Detect which cell encompasses the target text, then output its [x, y] center coordinate. 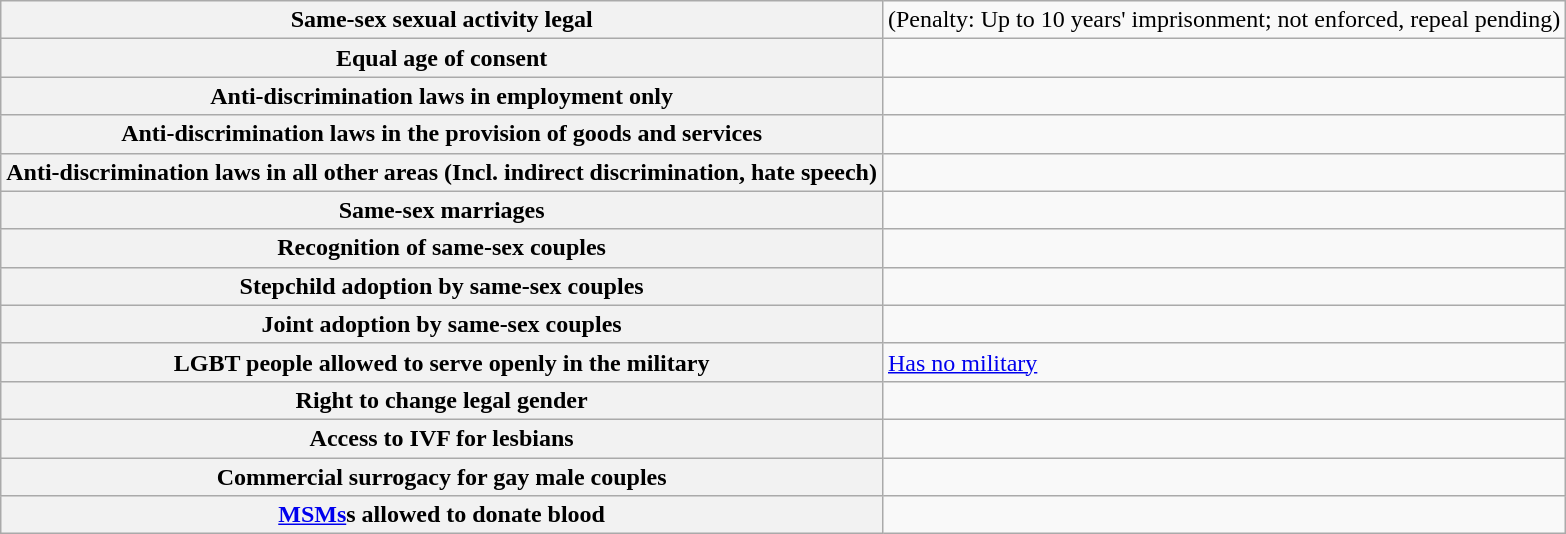
Recognition of same-sex couples [442, 248]
Same-sex sexual activity legal [442, 20]
(Penalty: Up to 10 years' imprisonment; not enforced, repeal pending) [1224, 20]
Anti-discrimination laws in employment only [442, 96]
LGBT people allowed to serve openly in the military [442, 362]
Same-sex marriages [442, 210]
Stepchild adoption by same-sex couples [442, 286]
Access to IVF for lesbians [442, 438]
MSMss allowed to donate blood [442, 515]
Equal age of consent [442, 58]
Anti-discrimination laws in the provision of goods and services [442, 134]
Anti-discrimination laws in all other areas (Incl. indirect discrimination, hate speech) [442, 172]
Joint adoption by same-sex couples [442, 324]
Has no military [1224, 362]
Commercial surrogacy for gay male couples [442, 477]
Right to change legal gender [442, 400]
